Search for the cell housing the specified text and yield its (X, Y) center coordinate. 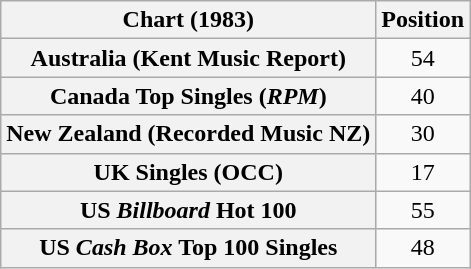
30 (423, 134)
17 (423, 172)
US Billboard Hot 100 (188, 210)
Canada Top Singles (RPM) (188, 96)
40 (423, 96)
Chart (1983) (188, 20)
Position (423, 20)
48 (423, 248)
Australia (Kent Music Report) (188, 58)
UK Singles (OCC) (188, 172)
New Zealand (Recorded Music NZ) (188, 134)
54 (423, 58)
55 (423, 210)
US Cash Box Top 100 Singles (188, 248)
